Scan for the cell matching the given text and deliver its (x, y) coordinate at center. 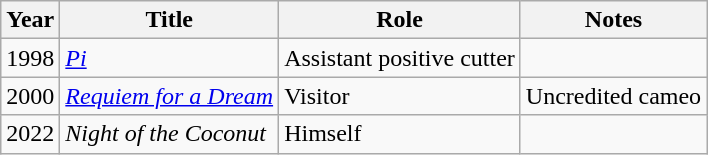
Pi (170, 58)
Requiem for a Dream (170, 96)
Assistant positive cutter (400, 58)
Notes (613, 20)
Visitor (400, 96)
1998 (30, 58)
Uncredited cameo (613, 96)
2022 (30, 134)
Year (30, 20)
Title (170, 20)
Role (400, 20)
Himself (400, 134)
2000 (30, 96)
Night of the Coconut (170, 134)
